Search for the cell housing the specified text and yield its [X, Y] center coordinate. 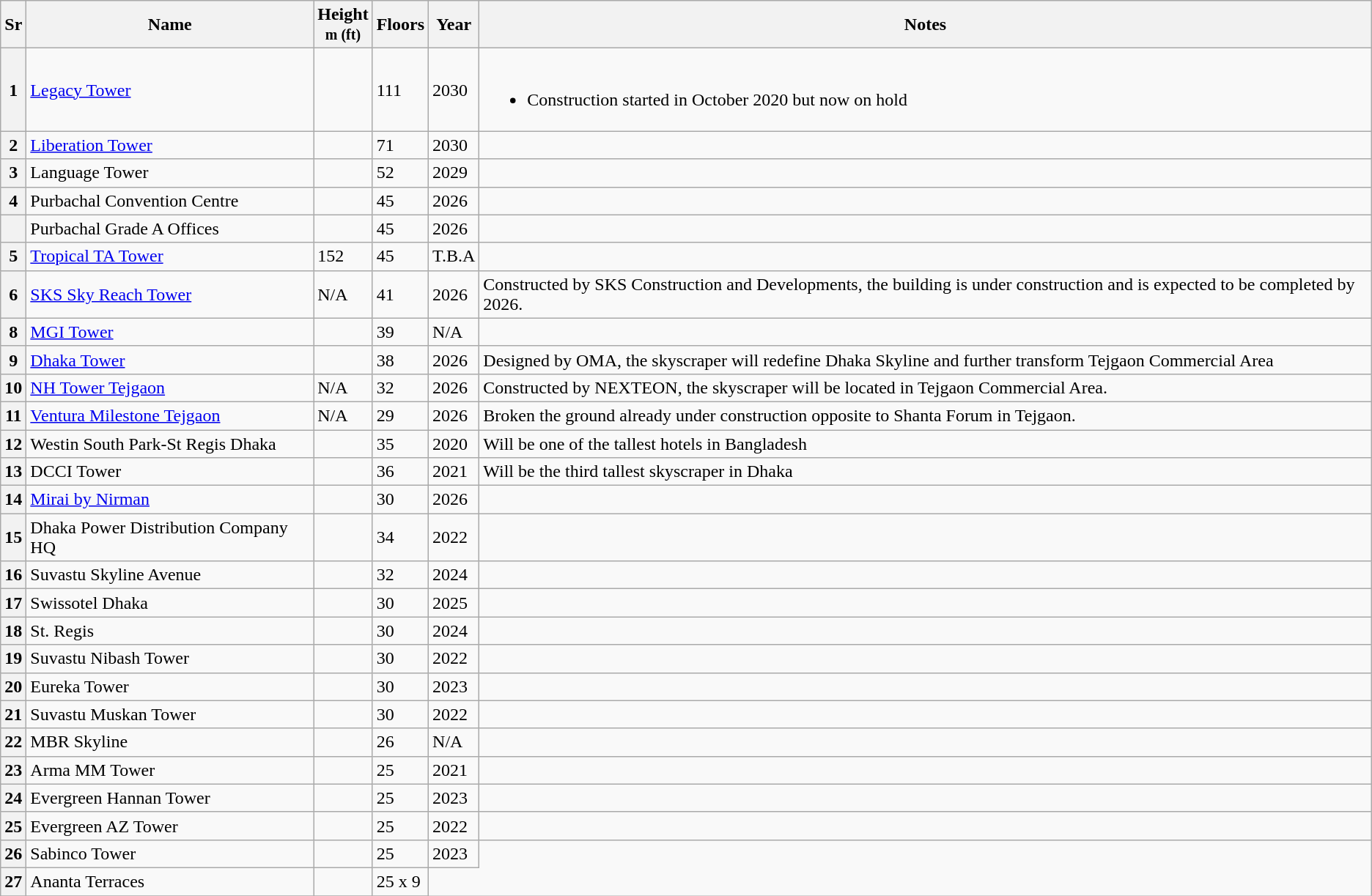
39 [400, 332]
Suvastu Nibash Tower [170, 659]
36 [400, 472]
27 [13, 881]
2025 [454, 603]
2020 [454, 443]
DCCI Tower [170, 472]
22 [13, 742]
12 [13, 443]
Dhaka Tower [170, 360]
Name [170, 25]
21 [13, 714]
13 [13, 472]
Ananta Terraces [170, 881]
8 [13, 332]
Broken the ground already under construction opposite to Shanta Forum in Tejgaon. [925, 415]
T.B.A [454, 256]
Will be one of the tallest hotels in Bangladesh [925, 443]
15 [13, 538]
Heightm (ft) [343, 25]
Swissotel Dhaka [170, 603]
Westin South Park-St Regis Dhaka [170, 443]
38 [400, 360]
Constructed by NEXTEON, the skyscraper will be located in Tejgaon Commercial Area. [925, 388]
1 [13, 89]
Designed by OMA, the skyscraper will redefine Dhaka Skyline and further transform Tejgaon Commercial Area [925, 360]
Suvastu Muskan Tower [170, 714]
MGI Tower [170, 332]
14 [13, 500]
Eureka Tower [170, 686]
Purbachal Grade A Offices [170, 229]
52 [400, 173]
5 [13, 256]
Liberation Tower [170, 145]
St. Regis [170, 631]
23 [13, 770]
152 [343, 256]
29 [400, 415]
Ventura Milestone Tejgaon [170, 415]
34 [400, 538]
Dhaka Power Distribution Company HQ [170, 538]
Construction started in October 2020 but now on hold [925, 89]
Suvastu Skyline Avenue [170, 575]
Sabinco Tower [170, 854]
Mirai by Nirman [170, 500]
Floors [400, 25]
Evergreen AZ Tower [170, 826]
71 [400, 145]
Purbachal Convention Centre [170, 201]
Will be the third tallest skyscraper in Dhaka [925, 472]
17 [13, 603]
NH Tower Tejgaon [170, 388]
Legacy Tower [170, 89]
Arma MM Tower [170, 770]
10 [13, 388]
20 [13, 686]
Year [454, 25]
24 [13, 798]
2029 [454, 173]
9 [13, 360]
16 [13, 575]
6 [13, 295]
4 [13, 201]
MBR Skyline [170, 742]
41 [400, 295]
2 [13, 145]
35 [400, 443]
3 [13, 173]
Notes [925, 25]
18 [13, 631]
111 [400, 89]
19 [13, 659]
SKS Sky Reach Tower [170, 295]
Language Tower [170, 173]
11 [13, 415]
Tropical TA Tower [170, 256]
Sr [13, 25]
Evergreen Hannan Tower [170, 798]
25 x 9 [400, 881]
Constructed by SKS Construction and Developments, the building is under construction and is expected to be completed by 2026. [925, 295]
